Determine the (x, y) coordinate at the center of the cell enclosing the given text.  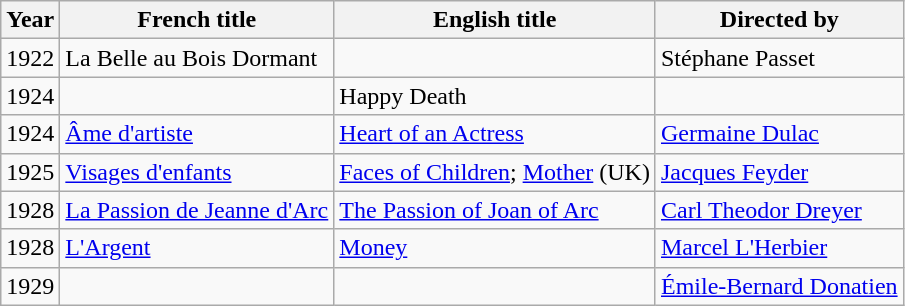
Émile-Bernard Donatien (779, 286)
Money (495, 248)
Carl Theodor Dreyer (779, 210)
English title (495, 20)
French title (197, 20)
The Passion of Joan of Arc (495, 210)
La Belle au Bois Dormant (197, 58)
Jacques Feyder (779, 172)
Happy Death (495, 96)
Visages d'enfants (197, 172)
Year (30, 20)
Âme d'artiste (197, 134)
1925 (30, 172)
1922 (30, 58)
L'Argent (197, 248)
La Passion de Jeanne d'Arc (197, 210)
Faces of Children; Mother (UK) (495, 172)
1929 (30, 286)
Stéphane Passet (779, 58)
Heart of an Actress (495, 134)
Germaine Dulac (779, 134)
Directed by (779, 20)
Marcel L'Herbier (779, 248)
